From the cell containing the given text, extract its center point as [X, Y] coordinate. 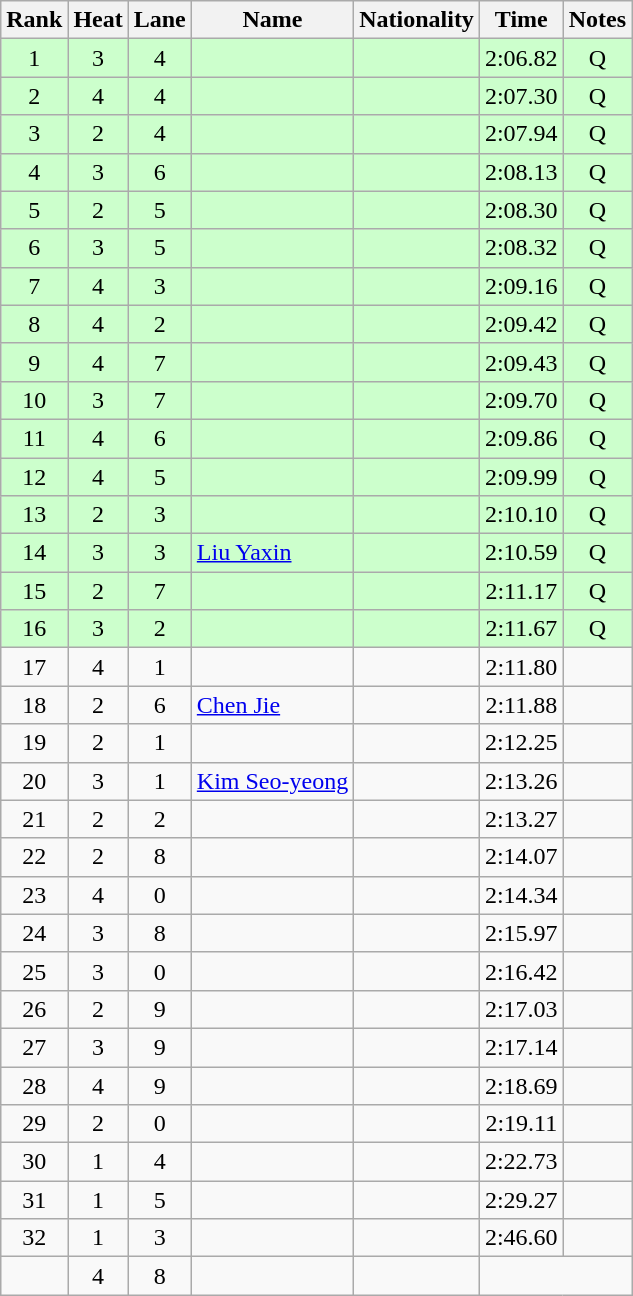
2:10.59 [521, 553]
17 [34, 667]
2:08.32 [521, 248]
2:11.17 [521, 591]
2:09.42 [521, 324]
11 [34, 438]
Name [272, 20]
15 [34, 591]
2:09.86 [521, 438]
Liu Yaxin [272, 553]
2:13.27 [521, 819]
24 [34, 933]
21 [34, 819]
2:09.70 [521, 400]
2:13.26 [521, 781]
2:14.34 [521, 895]
22 [34, 857]
Nationality [417, 20]
2:17.03 [521, 1009]
2:09.43 [521, 362]
2:22.73 [521, 1162]
2:14.07 [521, 857]
2:11.88 [521, 705]
2:08.30 [521, 210]
2:09.99 [521, 477]
Rank [34, 20]
2:12.25 [521, 743]
12 [34, 477]
30 [34, 1162]
31 [34, 1200]
2:29.27 [521, 1200]
29 [34, 1124]
28 [34, 1085]
2:07.94 [521, 134]
Time [521, 20]
2:06.82 [521, 58]
2:17.14 [521, 1047]
23 [34, 895]
13 [34, 515]
32 [34, 1238]
20 [34, 781]
27 [34, 1047]
2:11.67 [521, 629]
2:16.42 [521, 971]
2:10.10 [521, 515]
2:15.97 [521, 933]
2:07.30 [521, 96]
19 [34, 743]
Chen Jie [272, 705]
2:19.11 [521, 1124]
2:18.69 [521, 1085]
2:08.13 [521, 172]
Notes [597, 20]
Lane [160, 20]
2:46.60 [521, 1238]
14 [34, 553]
10 [34, 400]
26 [34, 1009]
2:09.16 [521, 286]
Heat [98, 20]
25 [34, 971]
16 [34, 629]
18 [34, 705]
Kim Seo-yeong [272, 781]
2:11.80 [521, 667]
